Output the [X, Y] coordinate of the center of the cell containing the given text.  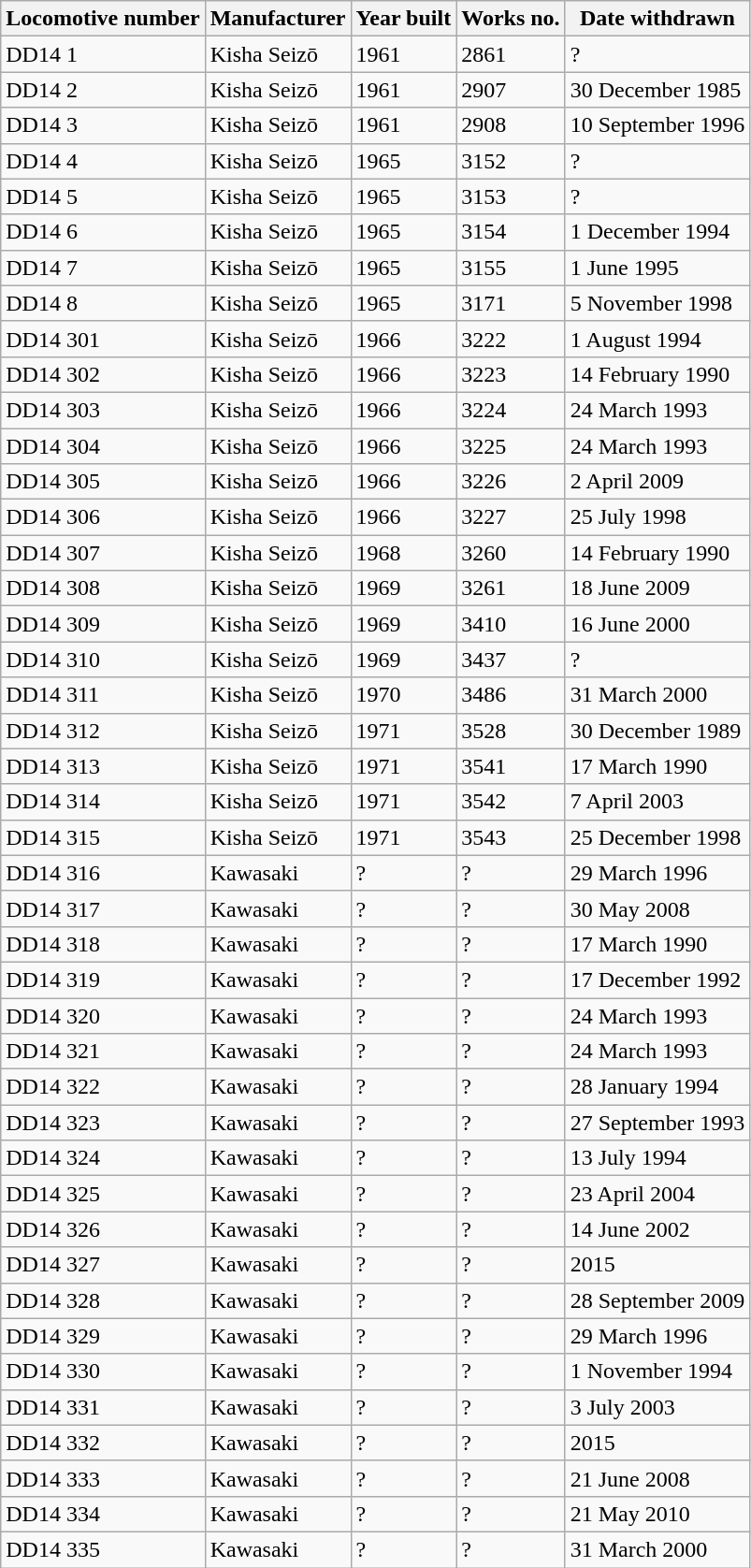
23 April 2004 [657, 1194]
3227 [511, 517]
DD14 322 [103, 1087]
1 August 1994 [657, 339]
DD14 333 [103, 1478]
3154 [511, 232]
3486 [511, 695]
1 November 1994 [657, 1372]
3224 [511, 410]
3225 [511, 446]
DD14 7 [103, 268]
3437 [511, 660]
3 July 2003 [657, 1407]
5 November 1998 [657, 303]
3528 [511, 731]
10 September 1996 [657, 125]
3543 [511, 837]
DD14 2 [103, 90]
Works no. [511, 19]
DD14 335 [103, 1549]
30 May 2008 [657, 908]
28 January 1994 [657, 1087]
3222 [511, 339]
DD14 325 [103, 1194]
DD14 324 [103, 1158]
3171 [511, 303]
DD14 331 [103, 1407]
DD14 315 [103, 837]
DD14 318 [103, 944]
3153 [511, 196]
28 September 2009 [657, 1300]
21 June 2008 [657, 1478]
DD14 313 [103, 766]
DD14 302 [103, 374]
3410 [511, 624]
3260 [511, 553]
Manufacturer [278, 19]
DD14 328 [103, 1300]
DD14 332 [103, 1443]
30 December 1989 [657, 731]
1 June 1995 [657, 268]
DD14 329 [103, 1336]
DD14 303 [103, 410]
25 December 1998 [657, 837]
DD14 6 [103, 232]
DD14 309 [103, 624]
2907 [511, 90]
DD14 314 [103, 802]
DD14 326 [103, 1229]
17 December 1992 [657, 980]
DD14 1 [103, 54]
DD14 323 [103, 1123]
3152 [511, 161]
DD14 311 [103, 695]
DD14 307 [103, 553]
25 July 1998 [657, 517]
DD14 327 [103, 1265]
2861 [511, 54]
1970 [404, 695]
DD14 8 [103, 303]
2 April 2009 [657, 482]
16 June 2000 [657, 624]
3226 [511, 482]
DD14 320 [103, 1015]
DD14 330 [103, 1372]
DD14 334 [103, 1514]
Year built [404, 19]
DD14 312 [103, 731]
7 April 2003 [657, 802]
2908 [511, 125]
3542 [511, 802]
3223 [511, 374]
DD14 4 [103, 161]
30 December 1985 [657, 90]
21 May 2010 [657, 1514]
Locomotive number [103, 19]
3155 [511, 268]
1968 [404, 553]
DD14 319 [103, 980]
DD14 308 [103, 588]
Date withdrawn [657, 19]
DD14 306 [103, 517]
18 June 2009 [657, 588]
DD14 304 [103, 446]
DD14 321 [103, 1052]
13 July 1994 [657, 1158]
DD14 310 [103, 660]
27 September 1993 [657, 1123]
3541 [511, 766]
3261 [511, 588]
DD14 3 [103, 125]
DD14 305 [103, 482]
DD14 317 [103, 908]
DD14 301 [103, 339]
DD14 5 [103, 196]
DD14 316 [103, 873]
14 June 2002 [657, 1229]
1 December 1994 [657, 232]
